Scan for the cell matching the given text and deliver its [X, Y] coordinate at center. 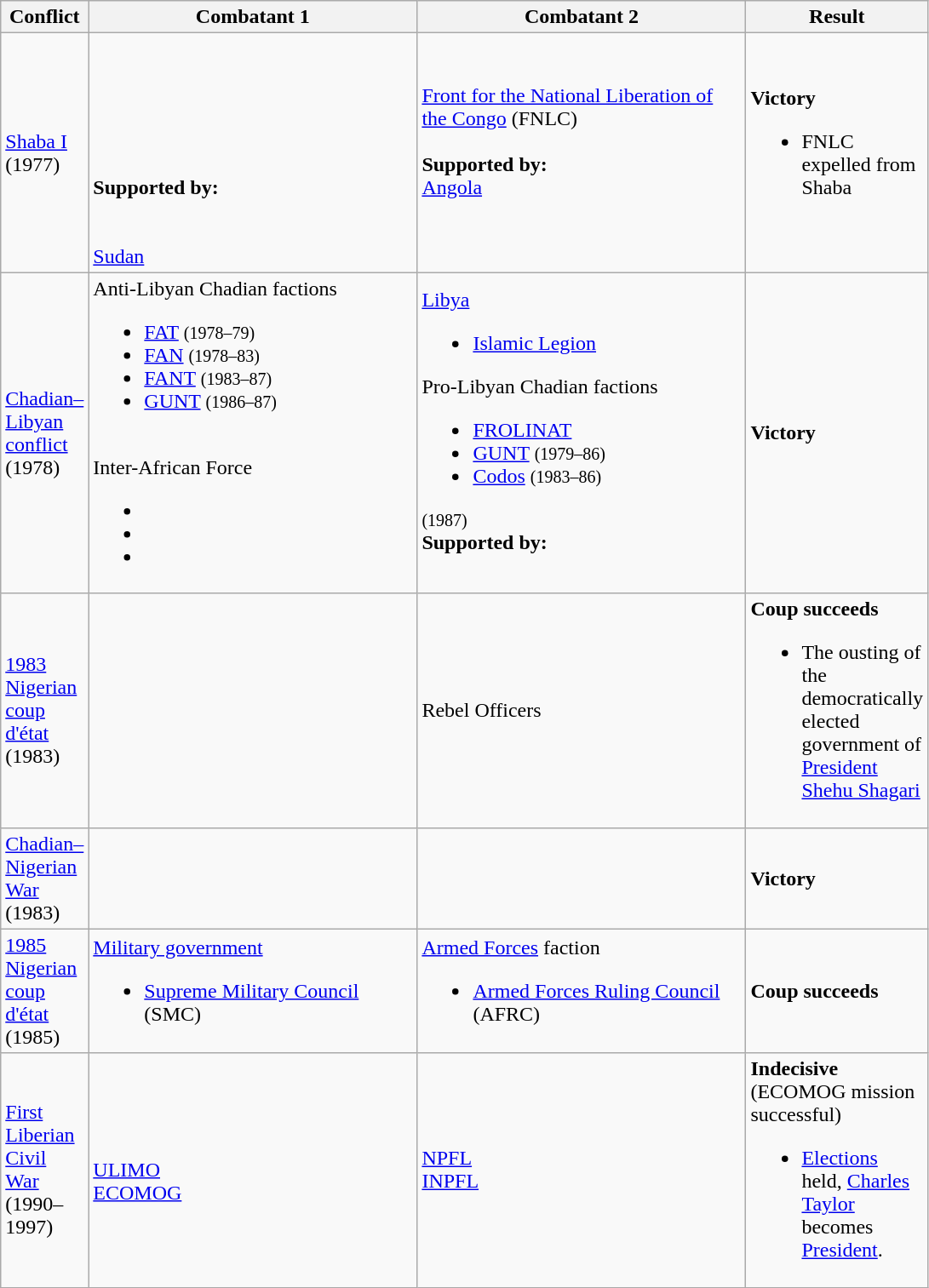
Result [837, 17]
Military governmentSupreme Military Council (SMC) [253, 991]
Supported by: Sudan [253, 153]
First Liberian Civil War(1990–1997) [44, 1170]
Front for the National Liberation of the Congo (FNLC)Supported by: Angola [582, 153]
Combatant 2 [582, 17]
Chadian–Libyan conflict(1978) [44, 432]
VictoryFNLC expelled from Shaba [837, 153]
Coup succeeds [837, 991]
Indecisive (ECOMOG mission successful)Elections held, Charles Taylor becomes President. [837, 1170]
Conflict [44, 17]
ULIMO ECOMOG [253, 1170]
Coup succeedsThe ousting of the democratically elected government of President Shehu Shagari [837, 710]
Chadian–Nigerian War(1983) [44, 879]
Shaba I(1977) [44, 153]
Combatant 1 [253, 17]
LibyaIslamic Legion Pro-Libyan Chadian factions FROLINATGUNT (1979–86)Codos (1983–86) (1987)Supported by: [582, 432]
1983 Nigerian coup d'état(1983) [44, 710]
Armed Forces factionArmed Forces Ruling Council (AFRC) [582, 991]
1985 Nigerian coup d'état(1985) [44, 991]
NPFL INPFL [582, 1170]
Rebel Officers [582, 710]
Anti-Libyan Chadian factionsFAT (1978–79)FAN (1978–83)FANT (1983–87)GUNT (1986–87)Inter-African Force [253, 432]
